Detect which cell encompasses the target text, then output its (X, Y) center coordinate. 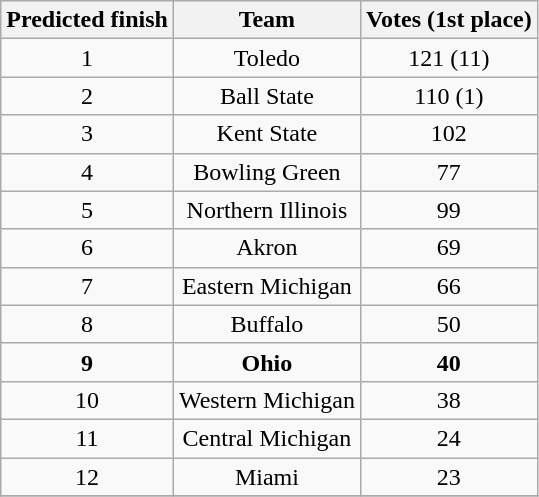
7 (88, 286)
Ohio (266, 362)
5 (88, 210)
Buffalo (266, 324)
66 (448, 286)
69 (448, 248)
Central Michigan (266, 438)
Miami (266, 477)
Toledo (266, 58)
Bowling Green (266, 172)
1 (88, 58)
77 (448, 172)
Western Michigan (266, 400)
110 (1) (448, 96)
Predicted finish (88, 20)
Eastern Michigan (266, 286)
23 (448, 477)
Votes (1st place) (448, 20)
8 (88, 324)
Akron (266, 248)
24 (448, 438)
Kent State (266, 134)
99 (448, 210)
102 (448, 134)
Ball State (266, 96)
3 (88, 134)
2 (88, 96)
12 (88, 477)
9 (88, 362)
11 (88, 438)
121 (11) (448, 58)
6 (88, 248)
40 (448, 362)
10 (88, 400)
Team (266, 20)
Northern Illinois (266, 210)
50 (448, 324)
4 (88, 172)
38 (448, 400)
